Find where the given text appears and provide that cell's center as [x, y] coordinate. 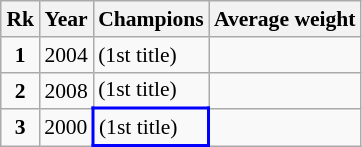
Year [66, 19]
Average weight [285, 19]
3 [20, 128]
Rk [20, 19]
2008 [66, 90]
2000 [66, 128]
2 [20, 90]
2004 [66, 55]
1 [20, 55]
Champions [151, 19]
